From the cell containing the given text, extract its center point as [X, Y] coordinate. 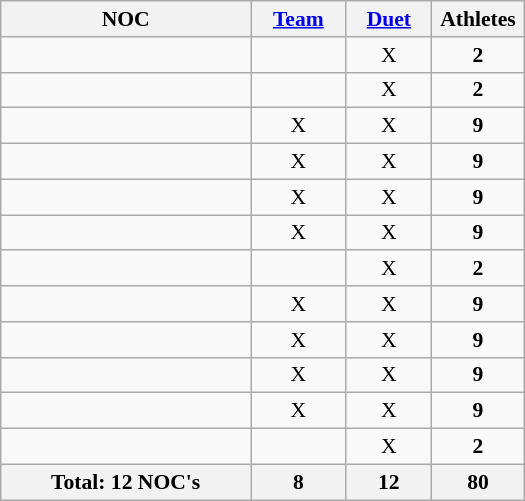
NOC [126, 19]
Duet [389, 19]
12 [389, 482]
80 [478, 482]
Team [299, 19]
Athletes [478, 19]
Total: 12 NOC's [126, 482]
8 [299, 482]
